Provide the [x, y] coordinate of the cell's center where the given text is located.  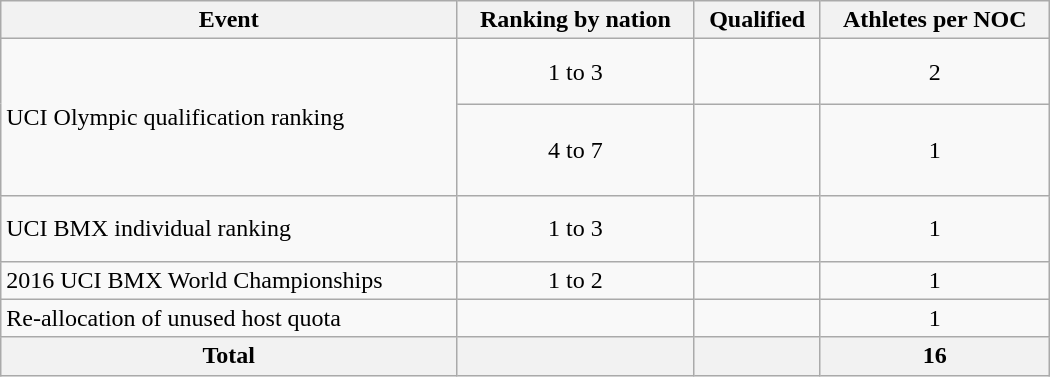
Total [229, 356]
Ranking by nation [576, 20]
2016 UCI BMX World Championships [229, 280]
UCI Olympic qualification ranking [229, 118]
4 to 7 [576, 150]
Athletes per NOC [934, 20]
1 to 2 [576, 280]
Qualified [757, 20]
Re-allocation of unused host quota [229, 318]
Event [229, 20]
2 [934, 72]
16 [934, 356]
UCI BMX individual ranking [229, 228]
